Provide the [X, Y] coordinate of the cell's center where the given text is located.  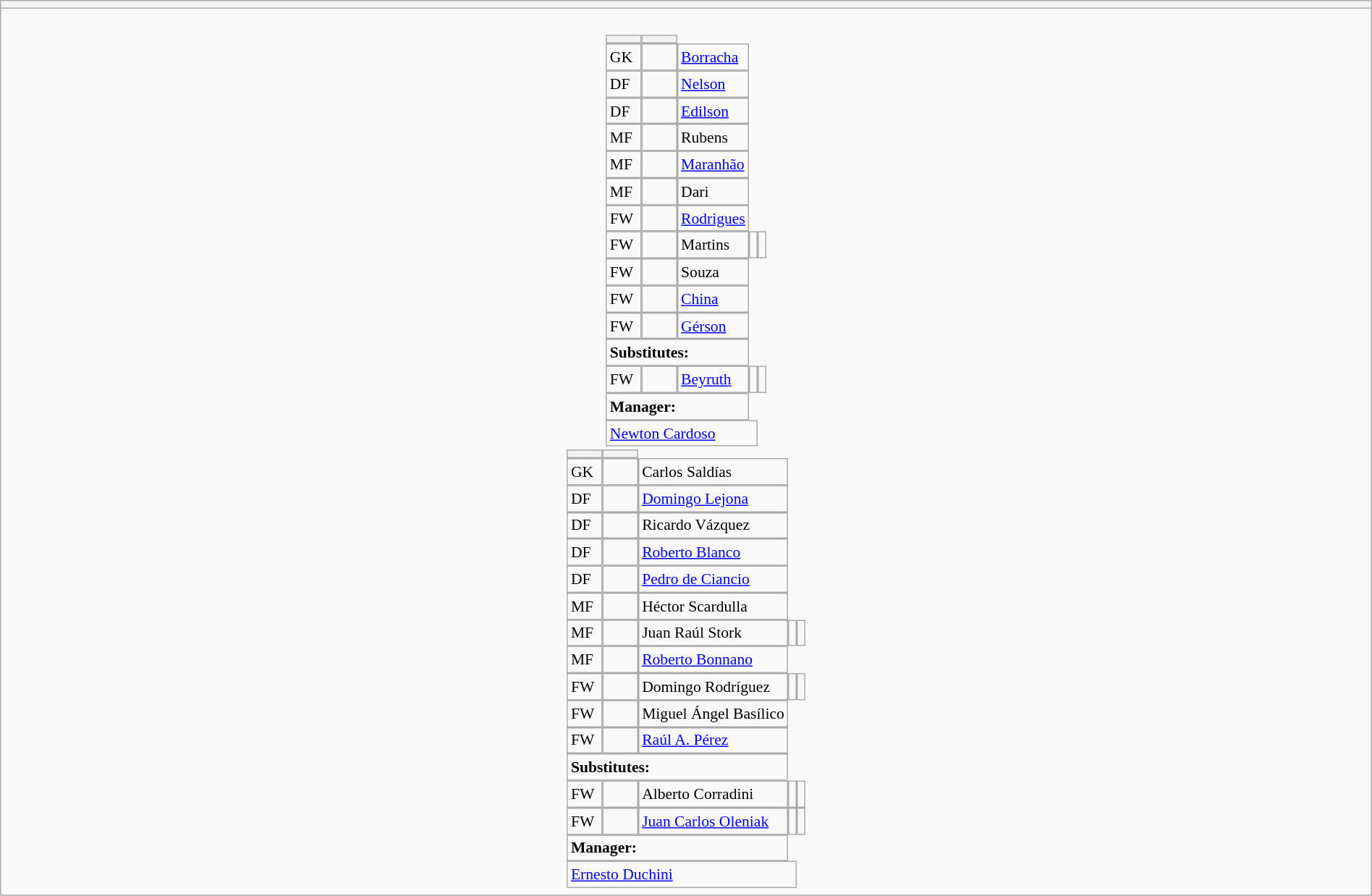
Ricardo Vázquez [713, 525]
Borracha [713, 56]
Miguel Ángel Basílico [713, 714]
Raúl A. Pérez [713, 740]
Gérson [713, 326]
Edilson [713, 111]
Juan Carlos Oleniak [713, 821]
Héctor Scardulla [713, 607]
China [713, 298]
Pedro de Ciancio [713, 579]
Domingo Rodríguez [713, 686]
Martins [713, 245]
Souza [713, 272]
Nelson [713, 84]
Newton Cardoso [682, 433]
Rubens [713, 138]
Roberto Blanco [713, 551]
Dari [713, 191]
Alberto Corradini [713, 795]
Carlos Saldías [713, 472]
Domingo Lejona [713, 498]
Beyruth [713, 379]
Juan Raúl Stork [713, 633]
Ernesto Duchini [682, 874]
Roberto Bonnano [713, 660]
Maranhão [713, 165]
Rodrigues [713, 219]
